Output the [X, Y] coordinate of the center of the cell containing the given text.  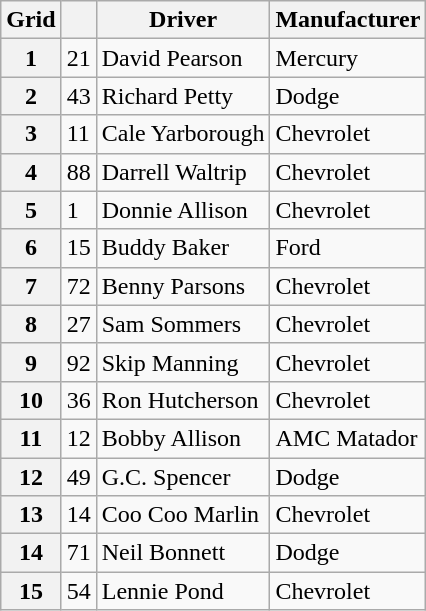
7 [31, 286]
Cale Yarborough [183, 134]
92 [78, 362]
G.C. Spencer [183, 477]
David Pearson [183, 58]
54 [78, 591]
Neil Bonnett [183, 553]
49 [78, 477]
Donnie Allison [183, 210]
Richard Petty [183, 96]
Skip Manning [183, 362]
Bobby Allison [183, 438]
2 [31, 96]
13 [31, 515]
27 [78, 324]
Darrell Waltrip [183, 172]
Driver [183, 20]
Mercury [348, 58]
AMC Matador [348, 438]
Manufacturer [348, 20]
Benny Parsons [183, 286]
Lennie Pond [183, 591]
Sam Sommers [183, 324]
10 [31, 400]
21 [78, 58]
71 [78, 553]
5 [31, 210]
Buddy Baker [183, 248]
43 [78, 96]
36 [78, 400]
Coo Coo Marlin [183, 515]
3 [31, 134]
8 [31, 324]
Ron Hutcherson [183, 400]
6 [31, 248]
Grid [31, 20]
Ford [348, 248]
88 [78, 172]
9 [31, 362]
72 [78, 286]
4 [31, 172]
